Scan for the cell matching the given text and deliver its [X, Y] coordinate at center. 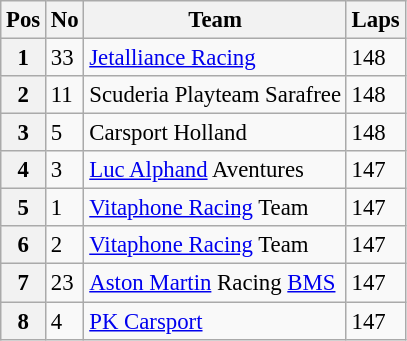
Pos [24, 20]
Team [215, 20]
No [65, 20]
Scuderia Playteam Sarafree [215, 95]
23 [65, 283]
33 [65, 58]
6 [24, 245]
11 [65, 95]
Laps [376, 20]
7 [24, 283]
Luc Alphand Aventures [215, 170]
8 [24, 321]
Carsport Holland [215, 133]
PK Carsport [215, 321]
Jetalliance Racing [215, 58]
Aston Martin Racing BMS [215, 283]
